Provide the (x, y) coordinate of the cell's center where the given text is located.  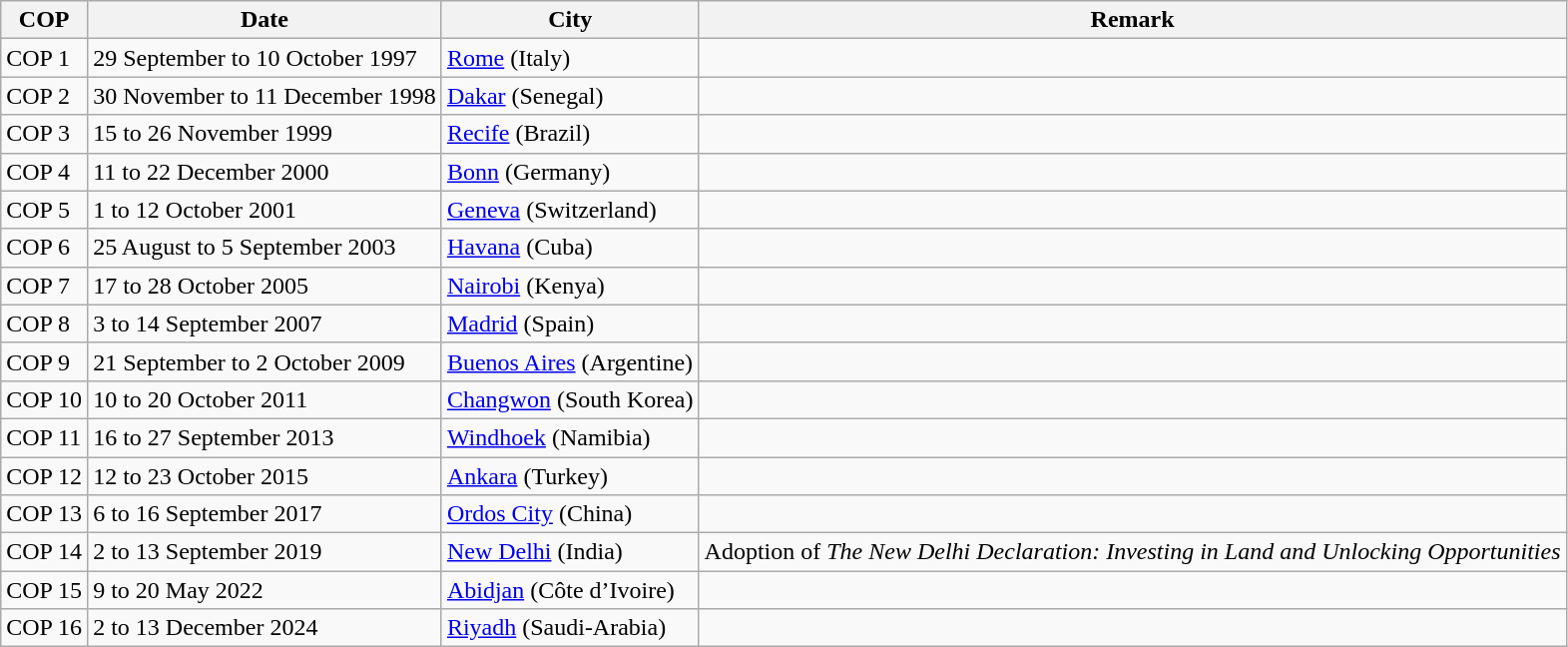
COP 1 (44, 58)
15 to 26 November 1999 (265, 134)
COP 12 (44, 476)
Nairobi (Kenya) (570, 286)
10 to 20 October 2011 (265, 399)
29 September to 10 October 1997 (265, 58)
Havana (Cuba) (570, 248)
Buenos Aires (Argentine) (570, 361)
COP 15 (44, 590)
COP 16 (44, 628)
COP 3 (44, 134)
COP 11 (44, 437)
2 to 13 September 2019 (265, 552)
Changwon (South Korea) (570, 399)
16 to 27 September 2013 (265, 437)
12 to 23 October 2015 (265, 476)
New Delhi (India) (570, 552)
30 November to 11 December 1998 (265, 96)
COP 13 (44, 514)
City (570, 20)
Remark (1132, 20)
COP 9 (44, 361)
COP 4 (44, 172)
COP 6 (44, 248)
Abidjan (Côte d’Ivoire) (570, 590)
Rome (Italy) (570, 58)
COP 10 (44, 399)
COP 5 (44, 210)
17 to 28 October 2005 (265, 286)
Recife (Brazil) (570, 134)
COP 8 (44, 323)
25 August to 5 September 2003 (265, 248)
Ankara (Turkey) (570, 476)
COP 7 (44, 286)
6 to 16 September 2017 (265, 514)
Windhoek (Namibia) (570, 437)
Adoption of The New Delhi Declaration: Investing in Land and Unlocking Opportunities (1132, 552)
Geneva (Switzerland) (570, 210)
9 to 20 May 2022 (265, 590)
Bonn (Germany) (570, 172)
Date (265, 20)
COP 14 (44, 552)
21 September to 2 October 2009 (265, 361)
COP (44, 20)
Ordos City (China) (570, 514)
Madrid (Spain) (570, 323)
2 to 13 December 2024 (265, 628)
Riyadh (Saudi-Arabia) (570, 628)
COP 2 (44, 96)
3 to 14 September 2007 (265, 323)
1 to 12 October 2001 (265, 210)
11 to 22 December 2000 (265, 172)
Dakar (Senegal) (570, 96)
